For the text-containing cell, return its midpoint in (x, y) coordinate format. 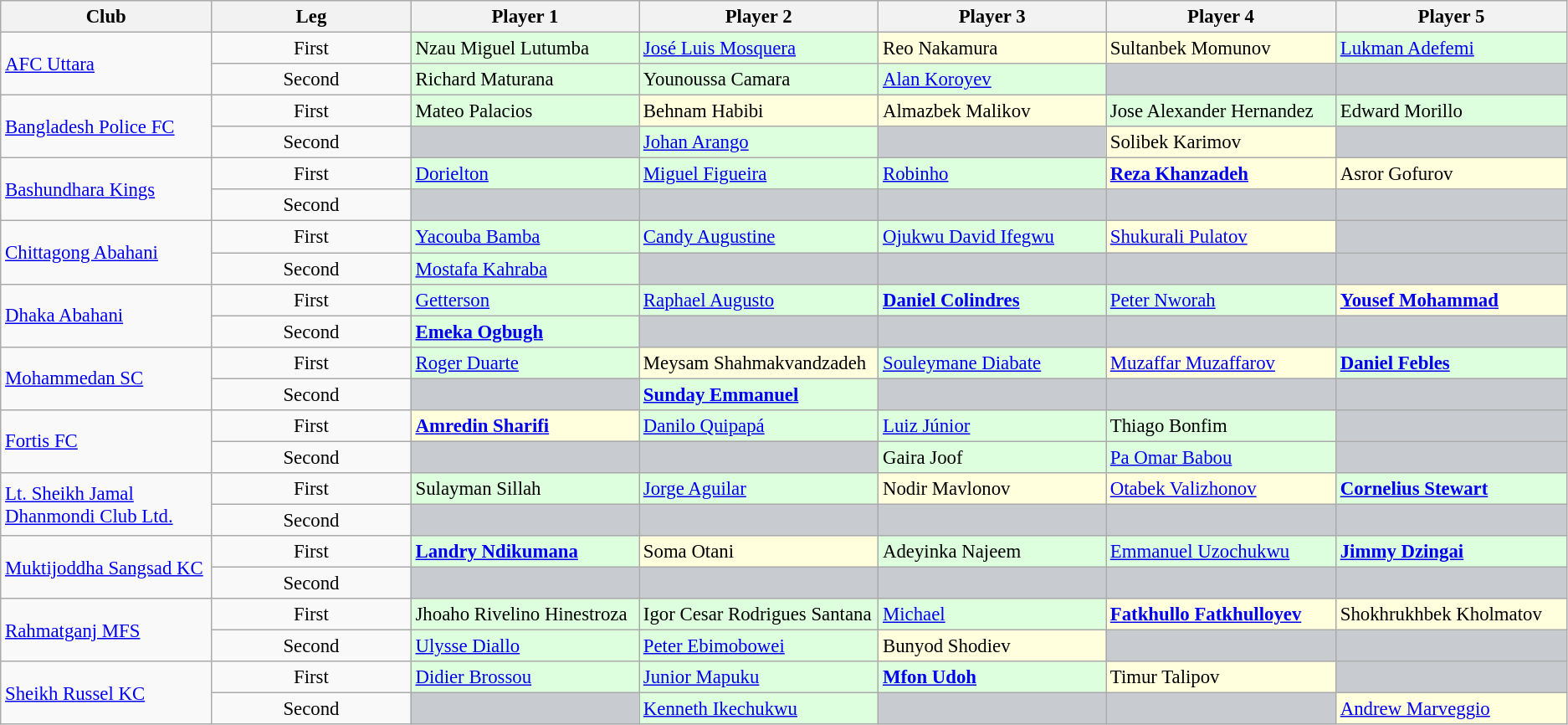
Getterson (525, 300)
Nodir Mavlonov (992, 489)
Peter Nworah (1222, 300)
Player 1 (525, 17)
Sulayman Sillah (525, 489)
Sultanbek Momunov (1222, 49)
Lt. Sheikh Jamal Dhanmondi Club Ltd. (106, 504)
Jorge Aguilar (759, 489)
Sunday Emmanuel (759, 394)
Daniel Colindres (992, 300)
Player 5 (1451, 17)
Robinho (992, 174)
José Luis Mosquera (759, 49)
Reo Nakamura (992, 49)
Sheikh Russel KC (106, 693)
Player 4 (1222, 17)
Daniel Febles (1451, 362)
Mfon Udoh (992, 677)
Didier Brossou (525, 677)
Asror Gofurov (1451, 174)
Amredin Sharifi (525, 426)
Dorielton (525, 174)
Miguel Figueira (759, 174)
Souleymane Diabate (992, 362)
Junior Mapuku (759, 677)
Bashundhara Kings (106, 189)
Muzaffar Muzaffarov (1222, 362)
Mohammedan SC (106, 378)
Chittagong Abahani (106, 253)
Lukman Adefemi (1451, 49)
Muktijoddha Sangsad KC (106, 568)
Kenneth Ikechukwu (759, 709)
Ojukwu David Ifegwu (992, 237)
Candy Augustine (759, 237)
Michael (992, 614)
Mostafa Kahraba (525, 269)
Club (106, 17)
Player 2 (759, 17)
Reza Khanzadeh (1222, 174)
Johan Arango (759, 142)
Edward Morillo (1451, 111)
Meysam Shahmakvandzadeh (759, 362)
Cornelius Stewart (1451, 489)
Behnam Habibi (759, 111)
Jimmy Dzingai (1451, 552)
Yousef Mohammad (1451, 300)
Soma Otani (759, 552)
Nzau Miguel Lutumba (525, 49)
Ulysse Diallo (525, 646)
Landry Ndikumana (525, 552)
Igor Cesar Rodrigues Santana (759, 614)
Danilo Quipapá (759, 426)
Emeka Ogbugh (525, 332)
Bangladesh Police FC (106, 127)
Luiz Júnior (992, 426)
AFC Uttara (106, 64)
Rahmatganj MFS (106, 630)
Gaira Joof (992, 457)
Almazbek Malikov (992, 111)
Solibek Karimov (1222, 142)
Otabek Valizhonov (1222, 489)
Peter Ebimobowei (759, 646)
Andrew Marveggio (1451, 709)
Alan Koroyev (992, 80)
Fortis FC (106, 442)
Bunyod Shodiev (992, 646)
Jose Alexander Hernandez (1222, 111)
Pa Omar Babou (1222, 457)
Emmanuel Uzochukwu (1222, 552)
Yacouba Bamba (525, 237)
Younoussa Camara (759, 80)
Shokhrukhbek Kholmatov (1451, 614)
Fatkhullo Fatkhulloyev (1222, 614)
Thiago Bonfim (1222, 426)
Shukurali Pulatov (1222, 237)
Timur Talipov (1222, 677)
Leg (311, 17)
Adeyinka Najeem (992, 552)
Player 3 (992, 17)
Raphael Augusto (759, 300)
Jhoaho Rivelino Hinestroza (525, 614)
Dhaka Abahani (106, 315)
Mateo Palacios (525, 111)
Richard Maturana (525, 80)
Roger Duarte (525, 362)
